Locate the cell with the specified text and output its [X, Y] center coordinate. 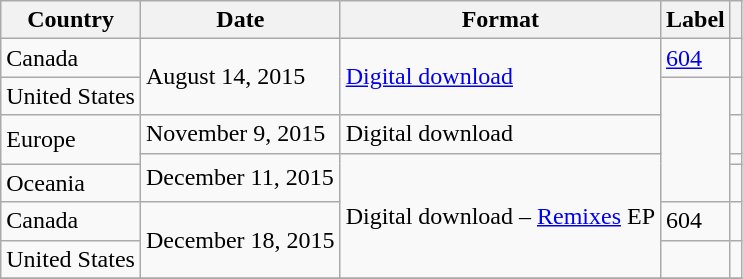
November 9, 2015 [240, 134]
Oceania [71, 183]
December 18, 2015 [240, 240]
Date [240, 20]
Label [696, 20]
Digital download – Remixes EP [500, 216]
Country [71, 20]
August 14, 2015 [240, 77]
Format [500, 20]
December 11, 2015 [240, 178]
Europe [71, 140]
